Determine the (x, y) coordinate at the center of the cell enclosing the given text.  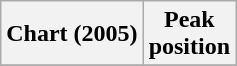
Chart (2005) (72, 34)
Peakposition (189, 34)
